From the cell containing the given text, extract its center point as [x, y] coordinate. 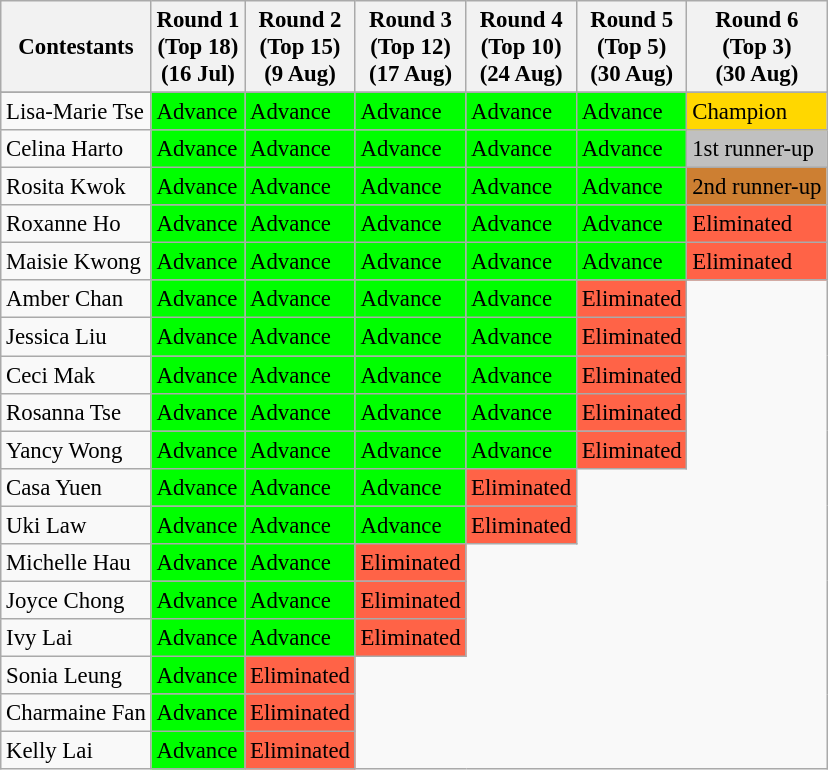
Sonia Leung [76, 675]
Michelle Hau [76, 563]
Ivy Lai [76, 638]
Charmaine Fan [76, 713]
Amber Chan [76, 299]
Rosita Kwok [76, 187]
Roxanne Ho [76, 224]
Champion [757, 112]
Joyce Chong [76, 600]
Uki Law [76, 525]
Round 2(Top 15)(9 Aug) [300, 47]
Yancy Wong [76, 450]
Round 6(Top 3)(30 Aug) [757, 47]
Casa Yuen [76, 487]
Round 3(Top 12)(17 Aug) [410, 47]
1st runner-up [757, 149]
2nd runner-up [757, 187]
Round 4(Top 10)(24 Aug) [522, 47]
Round 1 (Top 18)(16 Jul) [198, 47]
Rosanna Tse [76, 412]
Jessica Liu [76, 337]
Ceci Mak [76, 375]
Celina Harto [76, 149]
Kelly Lai [76, 751]
Round 5(Top 5)(30 Aug) [632, 47]
Lisa-Marie Tse [76, 112]
Maisie Kwong [76, 262]
Contestants [76, 47]
